Find where the given text appears and provide that cell's center as (x, y) coordinate. 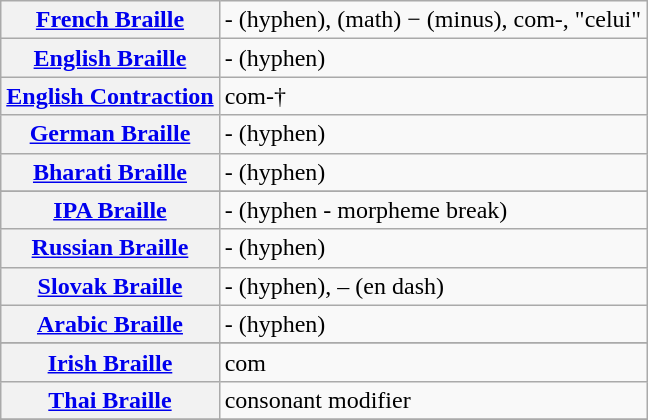
consonant modifier (432, 400)
Irish Braille (110, 362)
com-† (432, 96)
IPA Braille (110, 210)
English Contraction (110, 96)
English Braille (110, 58)
German Braille (110, 134)
Bharati Braille (110, 172)
- (hyphen), – (en dash) (432, 286)
com (432, 362)
French Braille (110, 20)
Arabic Braille (110, 324)
- (hyphen), (math) − (minus), com-, "celui" (432, 20)
Slovak Braille (110, 286)
Thai Braille (110, 400)
Russian Braille (110, 248)
- (hyphen - morpheme break) (432, 210)
